Pinpoint the cell where the given text exists, returning its (X, Y) midpoint coordinate. 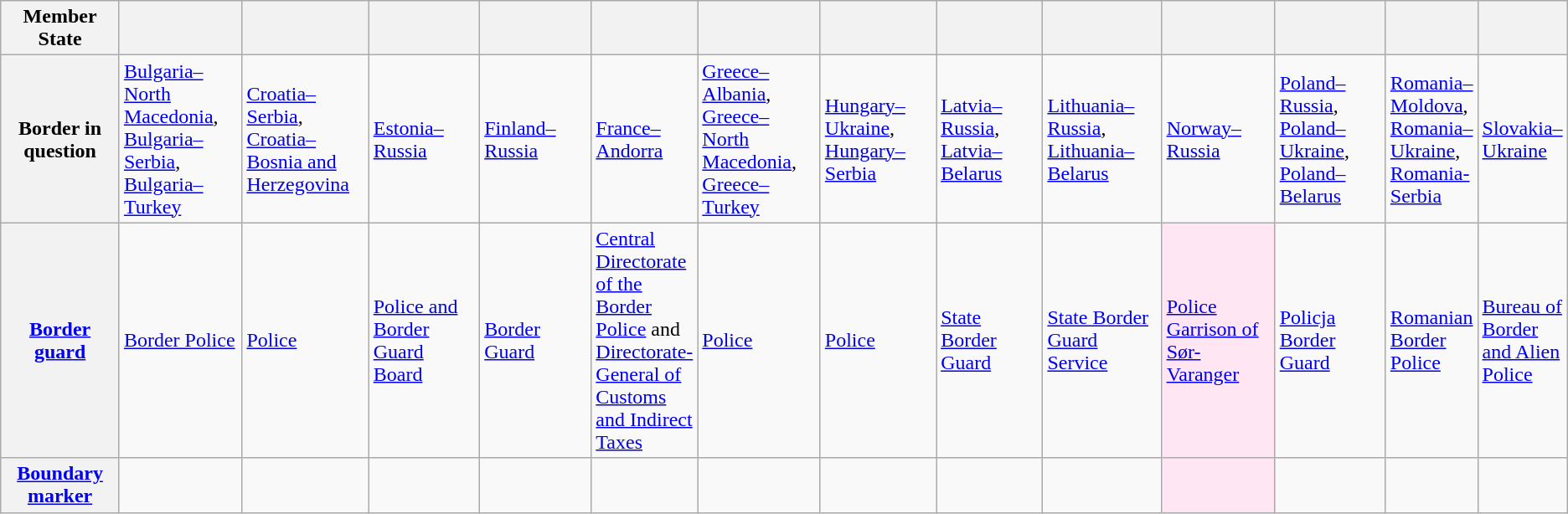
Police and Border Guard Board (424, 340)
Lithuania–Russia, Lithuania–Belarus (1102, 139)
State Border Guard (990, 340)
Finland–Russia (536, 139)
PoliceGarrison of Sør-Varanger (1218, 340)
Member State (60, 28)
Bureau of Border and Alien Police (1523, 340)
France–Andorra (645, 139)
Border Guard (536, 340)
Croatia–Serbia, Croatia–Bosnia and Herzegovina (305, 139)
Boundary marker (60, 486)
Border in question (60, 139)
Greece–Albania, Greece–North Macedonia, Greece–Turkey (759, 139)
Border guard (60, 340)
Central Directorate of the Border Police and Directorate-General of Customs and Indirect Taxes (645, 340)
Latvia–Russia, Latvia–Belarus (990, 139)
Norway–Russia (1218, 139)
PolicjaBorder Guard (1330, 340)
Poland–Russia, Poland–Ukraine, Poland–Belarus (1330, 139)
Slovakia–Ukraine (1523, 139)
Romania–Moldova, Romania–Ukraine, Romania-Serbia (1431, 139)
Border Police (180, 340)
Estonia–Russia (424, 139)
Hungary–Ukraine, Hungary–Serbia (878, 139)
State Border Guard Service (1102, 340)
Romanian Border Police (1431, 340)
Bulgaria–North Macedonia, Bulgaria–Serbia, Bulgaria–Turkey (180, 139)
